From the cell containing the given text, extract its center point as (x, y) coordinate. 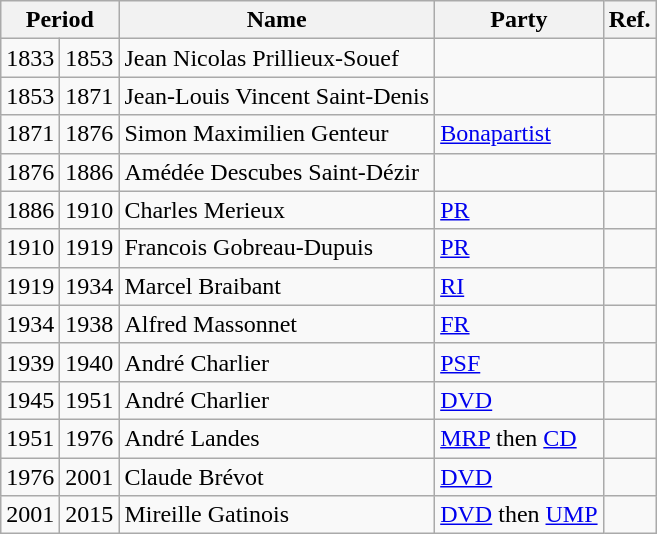
1940 (90, 362)
RI (519, 286)
Claude Brévot (277, 477)
Ref. (630, 20)
Name (277, 20)
Period (60, 20)
1938 (90, 324)
Jean Nicolas Prillieux-Souef (277, 58)
André Landes (277, 438)
DVD then UMP (519, 515)
Bonapartist (519, 134)
Marcel Braibant (277, 286)
1939 (30, 362)
Party (519, 20)
Amédée Descubes Saint-Dézir (277, 172)
Alfred Massonnet (277, 324)
Francois Gobreau-Dupuis (277, 248)
Jean-Louis Vincent Saint-Denis (277, 96)
Simon Maximilien Genteur (277, 134)
PSF (519, 362)
FR (519, 324)
Mireille Gatinois (277, 515)
1945 (30, 400)
1833 (30, 58)
Charles Merieux (277, 210)
2015 (90, 515)
MRP then CD (519, 438)
